From the cell containing the given text, extract its center point as (X, Y) coordinate. 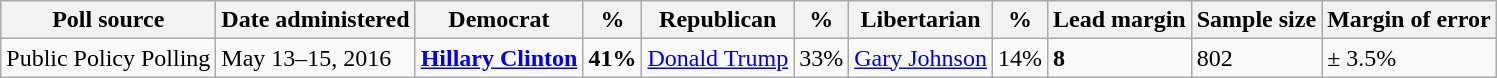
Margin of error (1410, 20)
May 13–15, 2016 (316, 58)
Democrat (499, 20)
Sample size (1256, 20)
Donald Trump (718, 58)
± 3.5% (1410, 58)
8 (1119, 58)
Libertarian (921, 20)
33% (822, 58)
Hillary Clinton (499, 58)
Gary Johnson (921, 58)
Public Policy Polling (108, 58)
802 (1256, 58)
14% (1020, 58)
41% (612, 58)
Lead margin (1119, 20)
Republican (718, 20)
Date administered (316, 20)
Poll source (108, 20)
